From the cell containing the given text, extract its center point as [X, Y] coordinate. 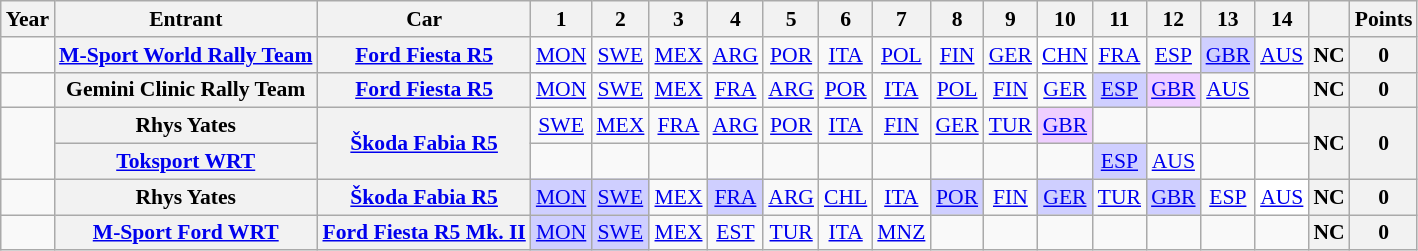
13 [1228, 19]
7 [901, 19]
6 [846, 19]
Points [1384, 19]
EST [736, 233]
2 [620, 19]
9 [1010, 19]
1 [562, 19]
12 [1174, 19]
14 [1282, 19]
M-Sport World Rally Team [186, 55]
Year [28, 19]
CHN [1065, 55]
Entrant [186, 19]
CHL [846, 197]
8 [956, 19]
11 [1120, 19]
3 [678, 19]
4 [736, 19]
Car [424, 19]
Gemini Clinic Rally Team [186, 90]
10 [1065, 19]
MNZ [901, 233]
Ford Fiesta R5 Mk. II [424, 233]
5 [791, 19]
M-Sport Ford WRT [186, 233]
Toksport WRT [186, 162]
